Find where the given text appears and provide that cell's center as (X, Y) coordinate. 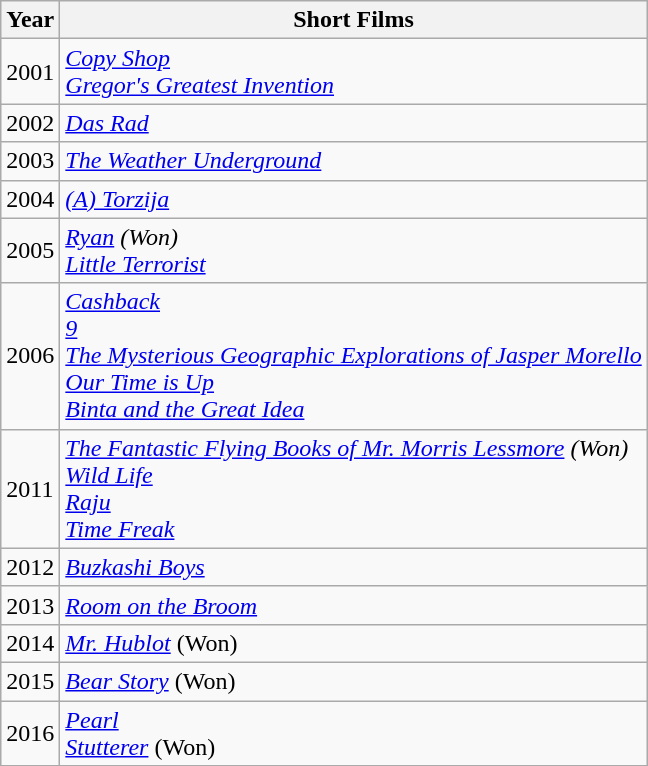
Cashback9The Mysterious Geographic Explorations of Jasper MorelloOur Time is UpBinta and the Great Idea (354, 356)
Copy ShopGregor's Greatest Invention (354, 72)
2006 (30, 356)
2001 (30, 72)
2003 (30, 161)
2004 (30, 199)
2014 (30, 643)
Buzkashi Boys (354, 567)
2005 (30, 250)
Ryan (Won)Little Terrorist (354, 250)
Mr. Hublot (Won) (354, 643)
2011 (30, 488)
The Fantastic Flying Books of Mr. Morris Lessmore (Won)Wild LifeRajuTime Freak (354, 488)
The Weather Underground (354, 161)
2012 (30, 567)
Year (30, 20)
Short Films (354, 20)
2002 (30, 123)
2013 (30, 605)
2015 (30, 681)
Room on the Broom (354, 605)
Bear Story (Won) (354, 681)
(A) Torzija (354, 199)
Das Rad (354, 123)
2016 (30, 732)
PearlStutterer (Won) (354, 732)
